Locate the cell with the specified text and output its [X, Y] center coordinate. 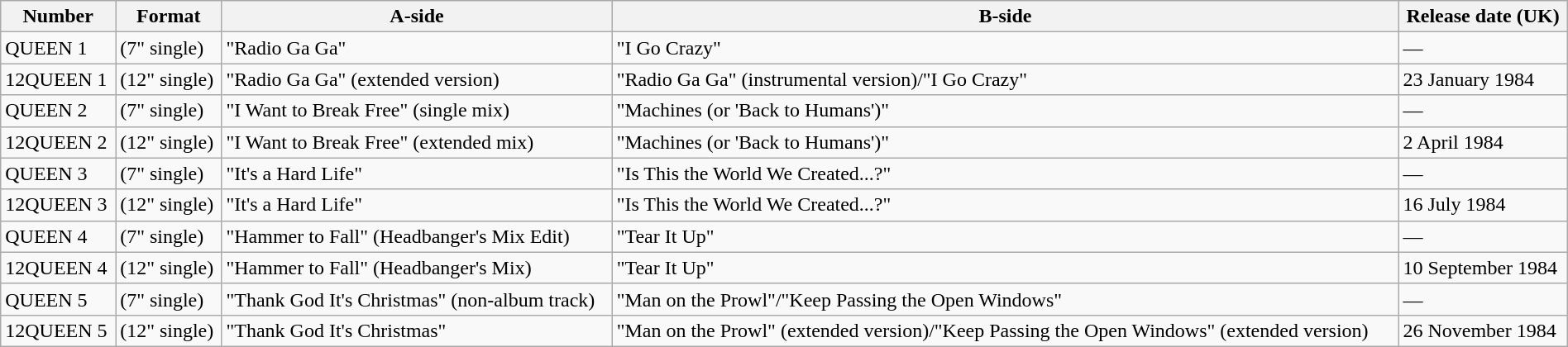
12QUEEN 4 [58, 268]
2 April 1984 [1483, 142]
A-side [417, 17]
QUEEN 2 [58, 111]
"I Go Crazy" [1006, 48]
"Hammer to Fall" (Headbanger's Mix Edit) [417, 236]
Number [58, 17]
B-side [1006, 17]
16 July 1984 [1483, 205]
26 November 1984 [1483, 330]
12QUEEN 5 [58, 330]
12QUEEN 3 [58, 205]
"I Want to Break Free" (single mix) [417, 111]
"Radio Ga Ga" [417, 48]
"I Want to Break Free" (extended mix) [417, 142]
12QUEEN 2 [58, 142]
QUEEN 4 [58, 236]
"Man on the Prowl" (extended version)/"Keep Passing the Open Windows" (extended version) [1006, 330]
23 January 1984 [1483, 79]
"Radio Ga Ga" (instrumental version)/"I Go Crazy" [1006, 79]
"Thank God It's Christmas" (non-album track) [417, 299]
QUEEN 3 [58, 173]
"Hammer to Fall" (Headbanger's Mix) [417, 268]
QUEEN 1 [58, 48]
10 September 1984 [1483, 268]
QUEEN 5 [58, 299]
Release date (UK) [1483, 17]
12QUEEN 1 [58, 79]
Format [169, 17]
"Thank God It's Christmas" [417, 330]
"Radio Ga Ga" (extended version) [417, 79]
"Man on the Prowl"/"Keep Passing the Open Windows" [1006, 299]
